For the text-containing cell, return its midpoint in [x, y] coordinate format. 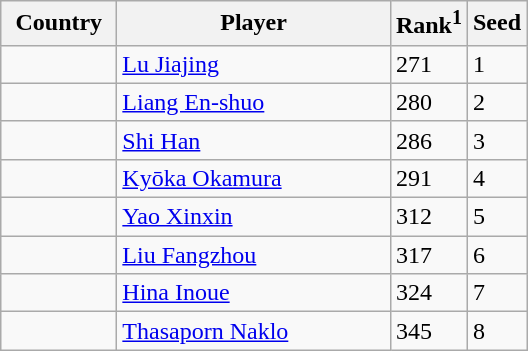
Lu Jiajing [254, 64]
286 [428, 140]
Kyōka Okamura [254, 178]
324 [428, 293]
3 [496, 140]
Seed [496, 24]
317 [428, 255]
312 [428, 217]
Liang En-shuo [254, 102]
Liu Fangzhou [254, 255]
8 [496, 331]
6 [496, 255]
2 [496, 102]
7 [496, 293]
280 [428, 102]
291 [428, 178]
1 [496, 64]
Shi Han [254, 140]
Player [254, 24]
Yao Xinxin [254, 217]
Country [59, 24]
5 [496, 217]
4 [496, 178]
Hina Inoue [254, 293]
Thasaporn Naklo [254, 331]
271 [428, 64]
Rank1 [428, 24]
345 [428, 331]
